Output the (X, Y) coordinate of the center of the cell containing the given text.  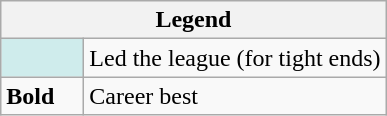
Led the league (for tight ends) (235, 58)
Legend (194, 20)
Bold (42, 96)
Career best (235, 96)
